Return [x, y] of the center of cell containing provided text 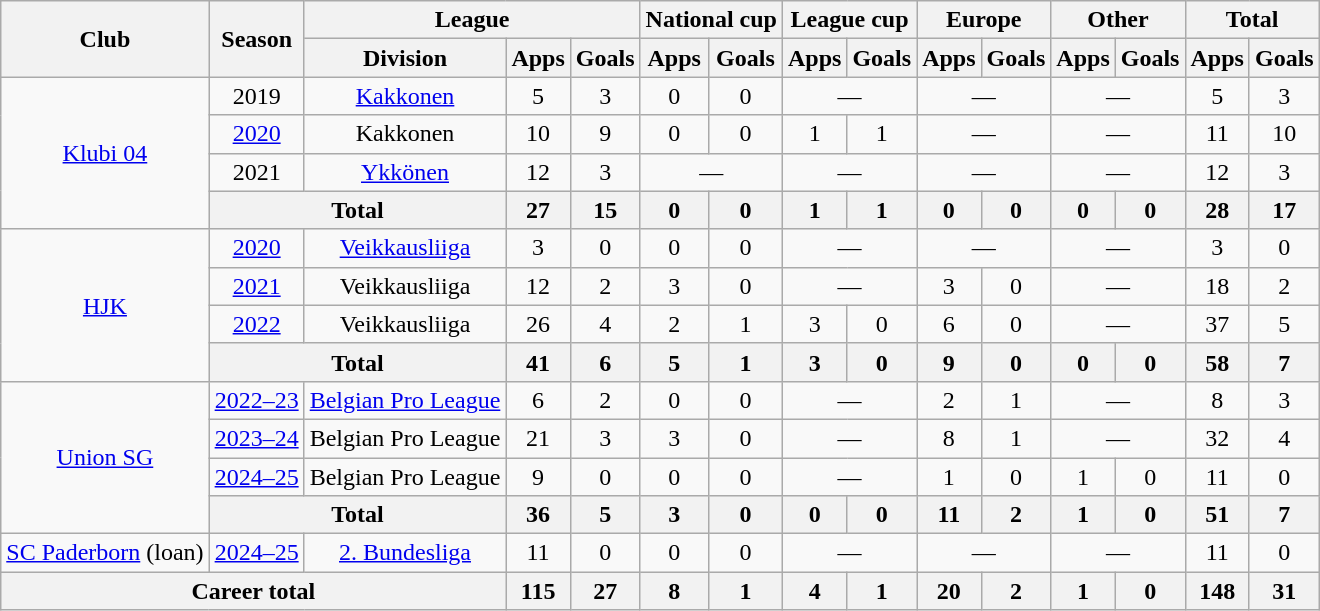
41 [538, 362]
51 [1217, 515]
2023–24 [256, 438]
2022–23 [256, 400]
26 [538, 324]
HJK [105, 305]
32 [1217, 438]
Other [1118, 20]
28 [1217, 210]
18 [1217, 286]
2. Bundesliga [405, 553]
League cup [849, 20]
Career total [254, 591]
115 [538, 591]
148 [1217, 591]
Europe [984, 20]
31 [1284, 591]
17 [1284, 210]
20 [949, 591]
SC Paderborn (loan) [105, 553]
15 [605, 210]
Union SG [105, 457]
2022 [256, 324]
58 [1217, 362]
Club [105, 39]
2019 [256, 96]
Season [256, 39]
37 [1217, 324]
League [472, 20]
National cup [711, 20]
Division [405, 58]
Klubi 04 [105, 153]
36 [538, 515]
Ykkönen [405, 172]
21 [538, 438]
